Return the [X, Y] coordinate for the center point of the cell that contains the specified text.  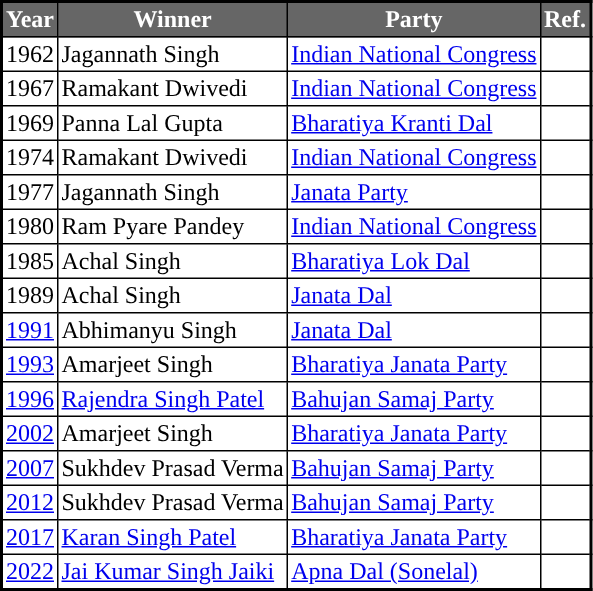
1993 [30, 364]
1967 [30, 88]
Apna Dal (Sonelal) [414, 572]
Winner [173, 20]
1980 [30, 226]
2017 [30, 537]
Party [414, 20]
1969 [30, 123]
2007 [30, 468]
1962 [30, 54]
Karan Singh Patel [173, 537]
Year [30, 20]
2002 [30, 433]
2022 [30, 572]
Ref. [565, 20]
1977 [30, 192]
2012 [30, 502]
Janata Party [414, 192]
Panna Lal Gupta [173, 123]
1991 [30, 330]
1985 [30, 261]
Bharatiya Lok Dal [414, 261]
1974 [30, 157]
1996 [30, 399]
Bharatiya Kranti Dal [414, 123]
Ram Pyare Pandey [173, 226]
Jai Kumar Singh Jaiki [173, 572]
1989 [30, 295]
Abhimanyu Singh [173, 330]
Rajendra Singh Patel [173, 399]
